For the text-containing cell, return its midpoint in (X, Y) coordinate format. 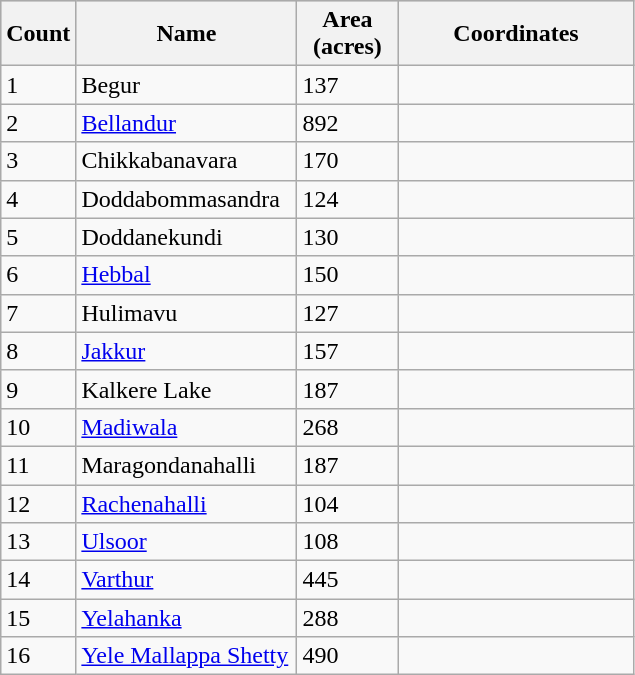
Name (186, 34)
Varthur (186, 580)
268 (348, 427)
11 (38, 465)
14 (38, 580)
Rachenahalli (186, 503)
7 (38, 313)
Yelahanka (186, 618)
Area (acres) (348, 34)
445 (348, 580)
108 (348, 542)
9 (38, 389)
150 (348, 275)
Jakkur (186, 351)
3 (38, 161)
137 (348, 85)
4 (38, 199)
5 (38, 237)
490 (348, 656)
16 (38, 656)
Ulsoor (186, 542)
1 (38, 85)
2 (38, 123)
Begur (186, 85)
170 (348, 161)
288 (348, 618)
Doddanekundi (186, 237)
130 (348, 237)
Yele Mallappa Shetty (186, 656)
6 (38, 275)
8 (38, 351)
15 (38, 618)
Maragondanahalli (186, 465)
124 (348, 199)
Bellandur (186, 123)
Hebbal (186, 275)
10 (38, 427)
Kalkere Lake (186, 389)
Count (38, 34)
104 (348, 503)
12 (38, 503)
13 (38, 542)
Madiwala (186, 427)
Doddabommasandra (186, 199)
892 (348, 123)
157 (348, 351)
Hulimavu (186, 313)
Chikkabanavara (186, 161)
Coordinates (516, 34)
127 (348, 313)
